Return (x, y) of the center of cell containing provided text 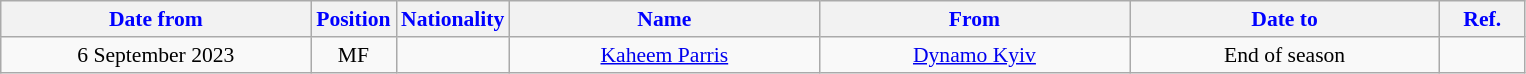
6 September 2023 (156, 55)
From (974, 19)
Nationality (452, 19)
Ref. (1482, 19)
Dynamo Kyiv (974, 55)
Kaheem Parris (664, 55)
Date from (156, 19)
End of season (1285, 55)
Position (354, 19)
MF (354, 55)
Date to (1285, 19)
Name (664, 19)
